Extract the [X, Y] coordinate from the center of the cell holding the provided text.  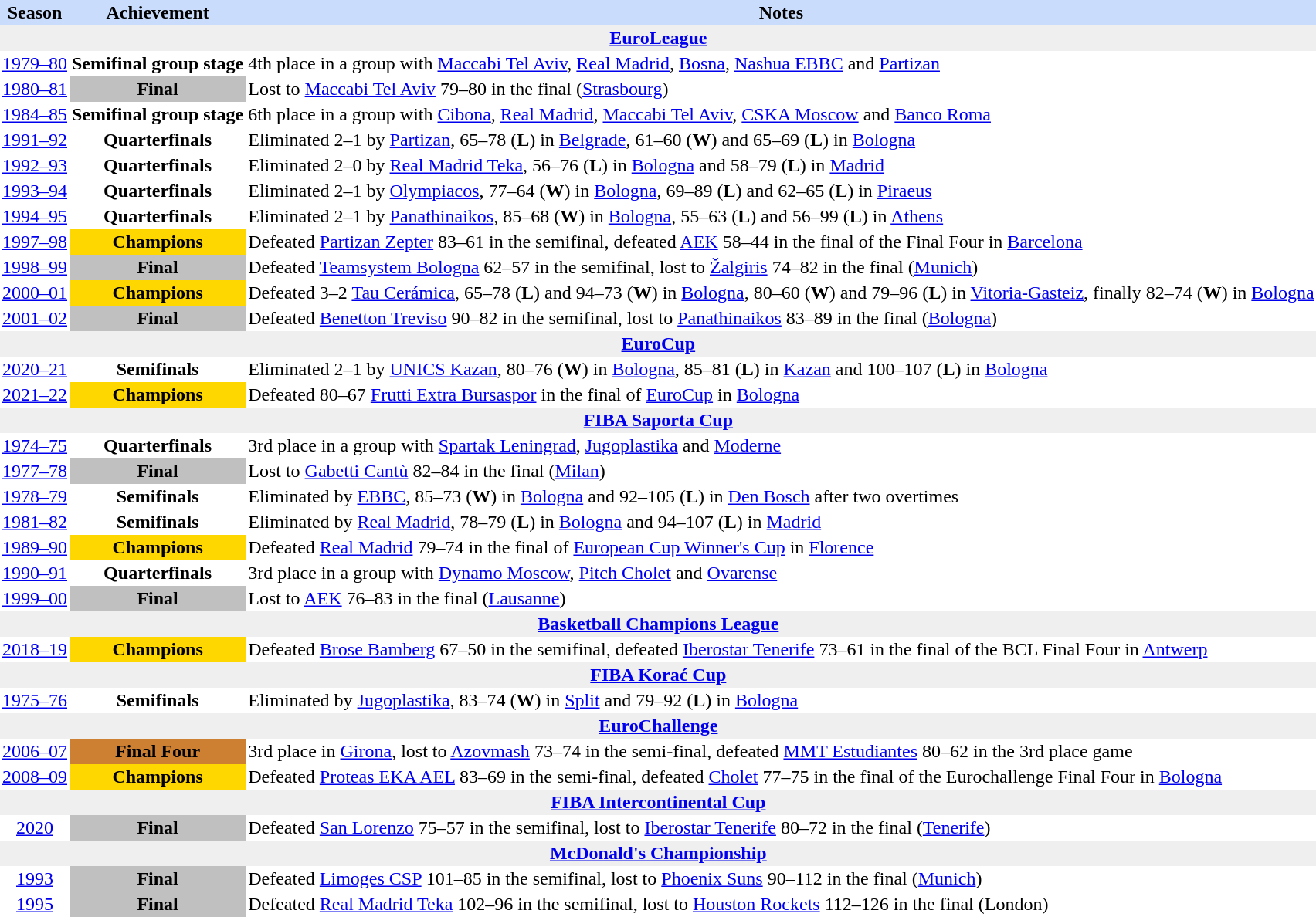
Eliminated 2–0 by Real Madrid Teka, 56–76 (L) in Bologna and 58–79 (L) in Madrid [781, 165]
Defeated Brose Bamberg 67–50 in the semifinal, defeated Iberostar Tenerife 73–61 in the final of the BCL Final Four in Antwerp [781, 650]
Notes [781, 12]
1977–78 [35, 471]
Eliminated by EBBC, 85–73 (W) in Bologna and 92–105 (L) in Den Bosch after two overtimes [781, 497]
2020–21 [35, 369]
1995 [35, 905]
2008–09 [35, 777]
Achievement [158, 12]
Defeated Real Madrid Teka 102–96 in the semifinal, lost to Houston Rockets 112–126 in the final (London) [781, 905]
4th place in a group with Maccabi Tel Aviv, Real Madrid, Bosna, Nashua EBBC and Partizan [781, 63]
2001–02 [35, 318]
Defeated Real Madrid 79–74 in the final of European Cup Winner's Cup in Florence [781, 548]
1975–76 [35, 701]
Eliminated 2–1 by Panathinaikos, 85–68 (W) in Bologna, 55–63 (L) and 56–99 (L) in Athens [781, 216]
Defeated Partizan Zepter 83–61 in the semifinal, defeated AEK 58–44 in the final of the Final Four in Barcelona [781, 242]
1997–98 [35, 242]
2021–22 [35, 395]
Defeated San Lorenzo 75–57 in the semifinal, lost to Iberostar Tenerife 80–72 in the final (Tenerife) [781, 827]
1991–92 [35, 140]
Defeated Limoges CSP 101–85 in the semifinal, lost to Phoenix Suns 90–112 in the final (Munich) [781, 878]
Defeated Benetton Treviso 90–82 in the semifinal, lost to Panathinaikos 83–89 in the final (Bologna) [781, 318]
2020 [35, 827]
3rd place in a group with Spartak Leningrad, Jugoplastika and Moderne [781, 446]
Lost to AEK 76–83 in the final (Lausanne) [781, 599]
2006–07 [35, 752]
2018–19 [35, 650]
1993 [35, 878]
Defeated 3–2 Tau Cerámica, 65–78 (L) and 94–73 (W) in Bologna, 80–60 (W) and 79–96 (L) in Vitoria-Gasteiz, finally 82–74 (W) in Bologna [781, 293]
Season [35, 12]
Lost to Gabetti Cantù 82–84 in the final (Milan) [781, 471]
1999–00 [35, 599]
Eliminated by Jugoplastika, 83–74 (W) in Split and 79–92 (L) in Bologna [781, 701]
Eliminated by Real Madrid, 78–79 (L) in Bologna and 94–107 (L) in Madrid [781, 522]
1993–94 [35, 191]
Lost to Maccabi Tel Aviv 79–80 in the final (Strasbourg) [781, 90]
3rd place in Girona, lost to Azovmash 73–74 in the semi-final, defeated MMT Estudiantes 80–62 in the 3rd place game [781, 752]
1979–80 [35, 63]
6th place in a group with Cibona, Real Madrid, Maccabi Tel Aviv, CSKA Moscow and Banco Roma [781, 114]
Final Four [158, 752]
1998–99 [35, 267]
1994–95 [35, 216]
1974–75 [35, 446]
1978–79 [35, 497]
Eliminated 2–1 by UNICS Kazan, 80–76 (W) in Bologna, 85–81 (L) in Kazan and 100–107 (L) in Bologna [781, 369]
Eliminated 2–1 by Olympiacos, 77–64 (W) in Bologna, 69–89 (L) and 62–65 (L) in Piraeus [781, 191]
1980–81 [35, 90]
1984–85 [35, 114]
Eliminated 2–1 by Partizan, 65–78 (L) in Belgrade, 61–60 (W) and 65–69 (L) in Bologna [781, 140]
1990–91 [35, 573]
Defeated Proteas EKA AEL 83–69 in the semi-final, defeated Cholet 77–75 in the final of the Eurochallenge Final Four in Bologna [781, 777]
3rd place in a group with Dynamo Moscow, Pitch Cholet and Ovarense [781, 573]
1992–93 [35, 165]
Defeated Teamsystem Bologna 62–57 in the semifinal, lost to Žalgiris 74–82 in the final (Munich) [781, 267]
2000–01 [35, 293]
1981–82 [35, 522]
Defeated 80–67 Frutti Extra Bursaspor in the final of EuroCup in Bologna [781, 395]
1989–90 [35, 548]
